Locate the cell with the specified text and output its [x, y] center coordinate. 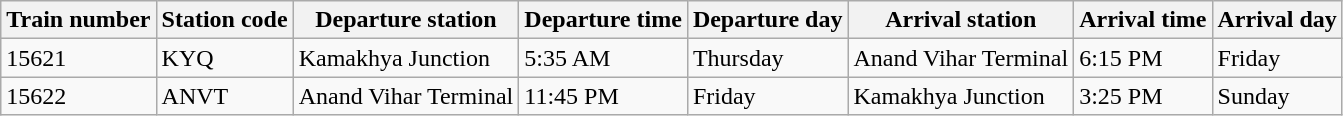
5:35 AM [604, 58]
15622 [78, 96]
Departure time [604, 20]
ANVT [224, 96]
Departure day [768, 20]
Thursday [768, 58]
3:25 PM [1143, 96]
KYQ [224, 58]
Departure station [406, 20]
Train number [78, 20]
Sunday [1277, 96]
Arrival day [1277, 20]
15621 [78, 58]
11:45 PM [604, 96]
Station code [224, 20]
Arrival time [1143, 20]
6:15 PM [1143, 58]
Arrival station [961, 20]
